Provide the (X, Y) coordinate of the cell's center where the given text is located.  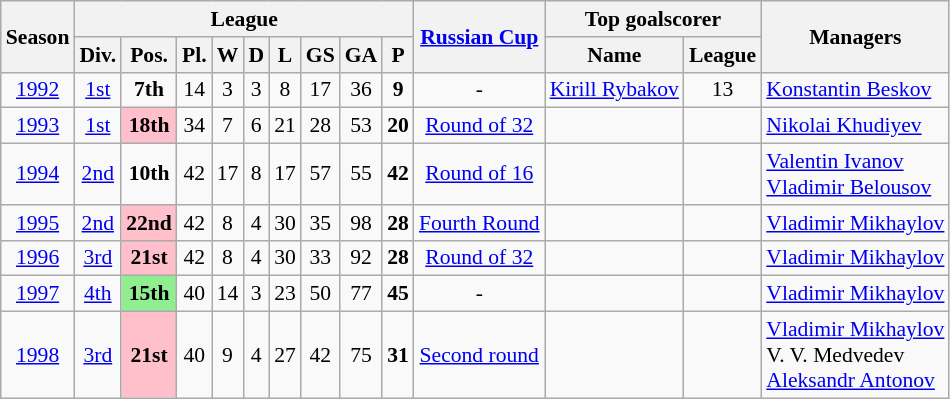
GS (320, 55)
Name (614, 55)
L (285, 55)
Vladimir Mikhaylov V. V. Medvedev Aleksandr Antonov (855, 356)
33 (320, 258)
20 (398, 126)
35 (320, 223)
92 (362, 258)
1998 (38, 356)
Nikolai Khudiyev (855, 126)
Top goalscorer (654, 19)
1993 (38, 126)
D (256, 55)
23 (285, 294)
Russian Cup (480, 36)
Pos. (149, 55)
34 (194, 126)
W (228, 55)
27 (285, 356)
Second round (480, 356)
4th (98, 294)
Konstantin Beskov (855, 90)
77 (362, 294)
22nd (149, 223)
57 (320, 174)
7th (149, 90)
Pl. (194, 55)
98 (362, 223)
Managers (855, 36)
P (398, 55)
Div. (98, 55)
1995 (38, 223)
21 (285, 126)
53 (362, 126)
50 (320, 294)
1996 (38, 258)
1994 (38, 174)
13 (722, 90)
55 (362, 174)
GA (362, 55)
75 (362, 356)
36 (362, 90)
1997 (38, 294)
Season (38, 36)
18th (149, 126)
15th (149, 294)
Round of 16 (480, 174)
45 (398, 294)
31 (398, 356)
Fourth Round (480, 223)
Valentin Ivanov Vladimir Belousov (855, 174)
7 (228, 126)
10th (149, 174)
1992 (38, 90)
Kirill Rybakov (614, 90)
6 (256, 126)
